For the text-containing cell, return its midpoint in [X, Y] coordinate format. 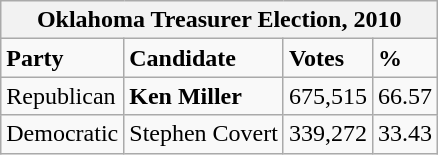
Oklahoma Treasurer Election, 2010 [220, 20]
339,272 [328, 134]
Votes [328, 58]
Republican [62, 96]
% [406, 58]
675,515 [328, 96]
33.43 [406, 134]
Candidate [204, 58]
Ken Miller [204, 96]
Democratic [62, 134]
Stephen Covert [204, 134]
66.57 [406, 96]
Party [62, 58]
